Pinpoint the cell where the given text exists, returning its (x, y) midpoint coordinate. 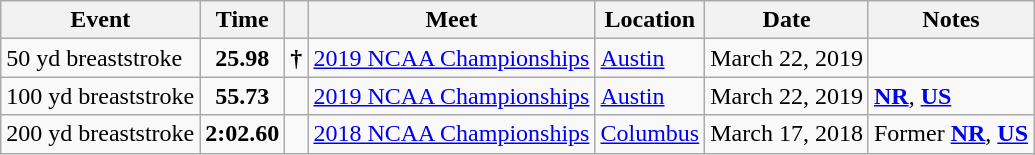
Notes (950, 20)
NR, US (950, 96)
50 yd breaststroke (100, 58)
Date (787, 20)
2018 NCAA Championships (452, 134)
100 yd breaststroke (100, 96)
Meet (452, 20)
Event (100, 20)
March 17, 2018 (787, 134)
200 yd breaststroke (100, 134)
25.98 (242, 58)
55.73 (242, 96)
Location (650, 20)
Time (242, 20)
† (296, 58)
Columbus (650, 134)
2:02.60 (242, 134)
Former NR, US (950, 134)
